Capture the cell that displays the provided text and extract its [x, y] central coordinate. 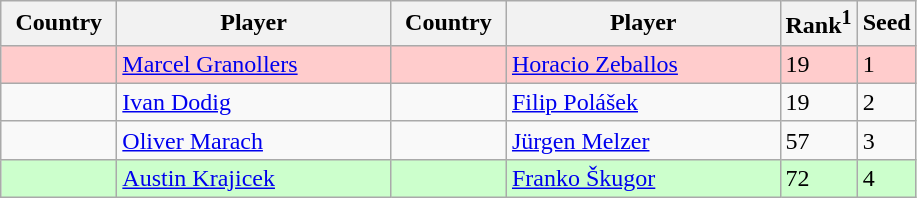
Franko Škugor [643, 178]
3 [886, 140]
Marcel Granollers [254, 64]
Filip Polášek [643, 102]
57 [818, 140]
Seed [886, 24]
Ivan Dodig [254, 102]
Oliver Marach [254, 140]
72 [818, 178]
Horacio Zeballos [643, 64]
2 [886, 102]
1 [886, 64]
Rank1 [818, 24]
Jürgen Melzer [643, 140]
Austin Krajicek [254, 178]
4 [886, 178]
